Return the [X, Y] coordinate for the center point of the cell that contains the specified text.  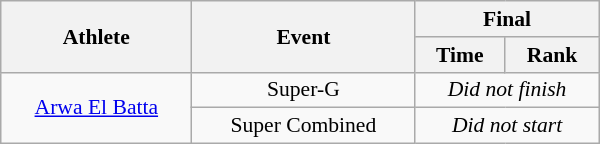
Time [460, 55]
Super Combined [304, 126]
Rank [552, 55]
Athlete [96, 36]
Did not finish [507, 90]
Arwa El Batta [96, 108]
Final [507, 19]
Did not start [507, 126]
Event [304, 36]
Super-G [304, 90]
